Scan for the cell matching the given text and deliver its [X, Y] coordinate at center. 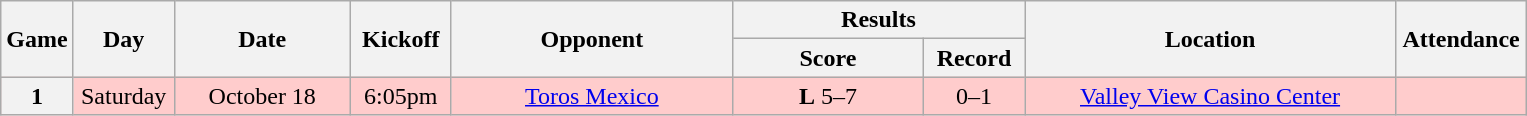
1 [37, 96]
Valley View Casino Center [1210, 96]
Toros Mexico [592, 96]
Attendance [1462, 39]
L 5–7 [828, 96]
Location [1210, 39]
Kickoff [400, 39]
Results [878, 20]
Opponent [592, 39]
Record [974, 58]
Date [262, 39]
Saturday [124, 96]
Game [37, 39]
0–1 [974, 96]
October 18 [262, 96]
Score [828, 58]
Day [124, 39]
6:05pm [400, 96]
